Return [X, Y] of the center of cell containing provided text 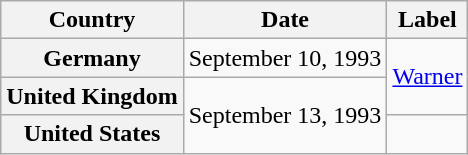
United Kingdom [92, 96]
Germany [92, 58]
September 13, 1993 [285, 115]
Date [285, 20]
United States [92, 134]
Label [428, 20]
Warner [428, 77]
Country [92, 20]
September 10, 1993 [285, 58]
